Locate the cell with the specified text and output its (x, y) center coordinate. 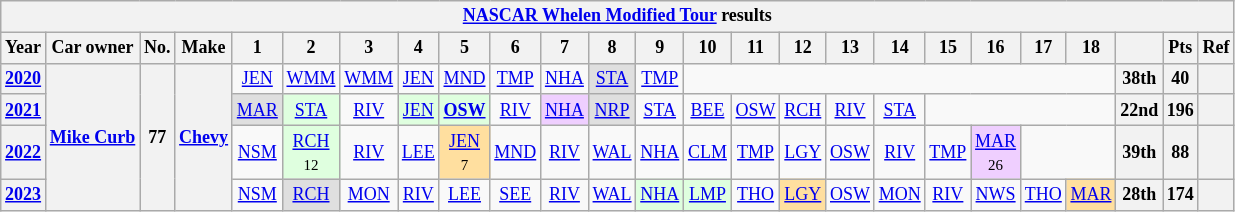
NWS (996, 194)
Car owner (92, 48)
BEE (708, 110)
2 (311, 48)
196 (1180, 110)
RCH12 (311, 152)
MAR26 (996, 152)
Year (24, 48)
Ref (1216, 48)
Chevy (204, 136)
40 (1180, 78)
NRP (612, 110)
38th (1140, 78)
2020 (24, 78)
12 (803, 48)
9 (660, 48)
8 (612, 48)
39th (1140, 152)
4 (419, 48)
15 (948, 48)
2022 (24, 152)
3 (369, 48)
6 (516, 48)
2021 (24, 110)
5 (464, 48)
17 (1043, 48)
SEE (516, 194)
LMP (708, 194)
7 (565, 48)
18 (1091, 48)
11 (756, 48)
1 (257, 48)
10 (708, 48)
16 (996, 48)
Pts (1180, 48)
Mike Curb (92, 136)
2023 (24, 194)
No. (158, 48)
Make (204, 48)
CLM (708, 152)
JEN7 (464, 152)
22nd (1140, 110)
174 (1180, 194)
14 (900, 48)
88 (1180, 152)
13 (850, 48)
28th (1140, 194)
NASCAR Whelen Modified Tour results (618, 16)
77 (158, 136)
